Scan for the cell matching the given text and deliver its [X, Y] coordinate at center. 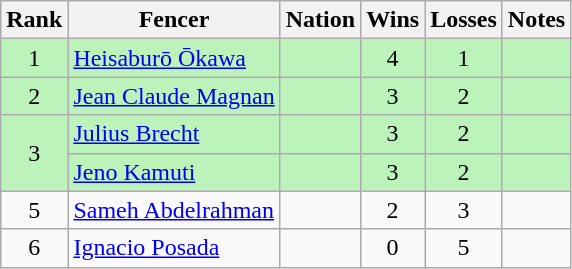
Heisaburō Ōkawa [174, 58]
Julius Brecht [174, 134]
Wins [393, 20]
Losses [464, 20]
Rank [34, 20]
Jeno Kamuti [174, 172]
Jean Claude Magnan [174, 96]
6 [34, 248]
Fencer [174, 20]
Notes [536, 20]
Ignacio Posada [174, 248]
Sameh Abdelrahman [174, 210]
4 [393, 58]
0 [393, 248]
Nation [320, 20]
